From the cell containing the given text, extract its center point as [x, y] coordinate. 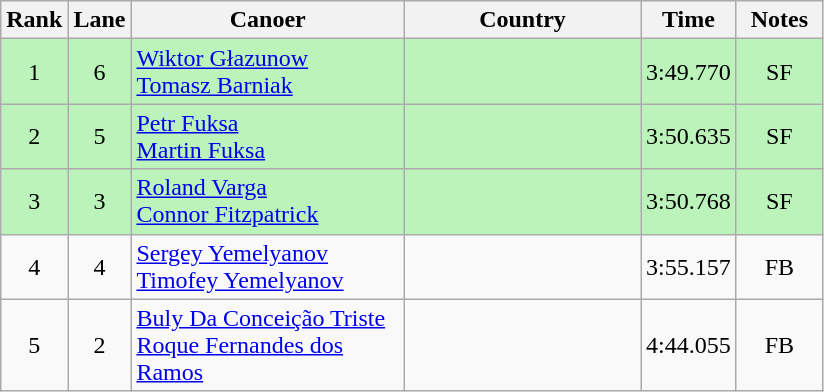
Time [689, 20]
3:50.635 [689, 136]
3:55.157 [689, 266]
Wiktor GłazunowTomasz Barniak [268, 72]
3:50.768 [689, 202]
Country [522, 20]
Lane [100, 20]
1 [34, 72]
Canoer [268, 20]
6 [100, 72]
4:44.055 [689, 345]
Notes [779, 20]
Buly Da Conceição TristeRoque Fernandes dos Ramos [268, 345]
Petr FuksaMartin Fuksa [268, 136]
Sergey YemelyanovTimofey Yemelyanov [268, 266]
3:49.770 [689, 72]
Rank [34, 20]
Roland VargaConnor Fitzpatrick [268, 202]
